Capture the cell that displays the provided text and extract its (X, Y) central coordinate. 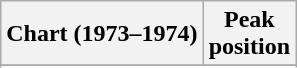
Chart (1973–1974) (102, 34)
Peakposition (249, 34)
